Detect which cell encompasses the target text, then output its (x, y) center coordinate. 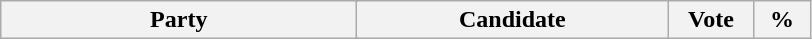
Candidate (512, 20)
Party (179, 20)
% (782, 20)
Vote (711, 20)
